Search for the cell housing the specified text and yield its (x, y) center coordinate. 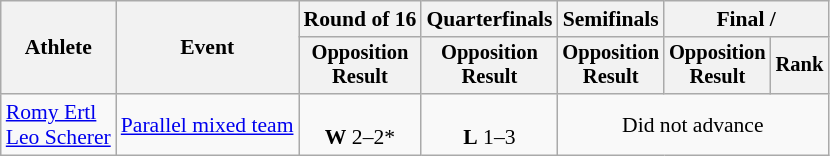
Final / (746, 19)
Did not advance (692, 124)
Round of 16 (360, 19)
Athlete (58, 48)
Romy ErtlLeo Scherer (58, 124)
W 2–2* (360, 124)
Event (208, 48)
Semifinals (610, 19)
Parallel mixed team (208, 124)
Rank (800, 66)
Quarterfinals (489, 19)
L 1–3 (489, 124)
